Output the (x, y) coordinate of the center of the cell containing the given text.  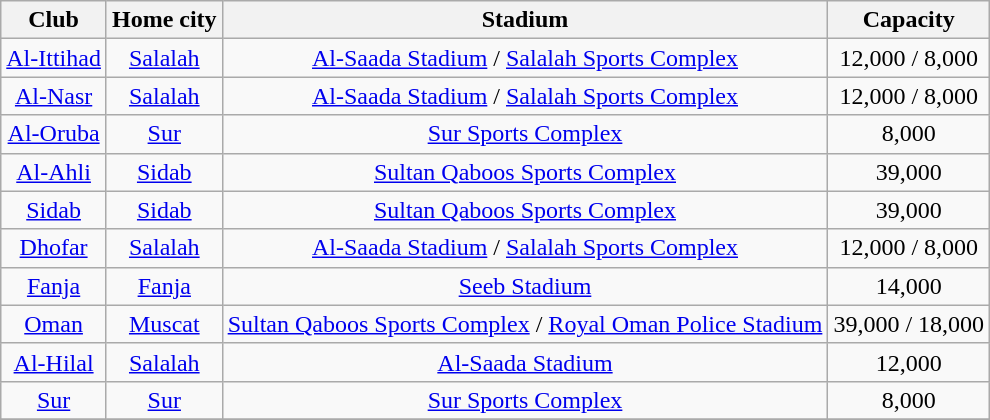
Al-Nasr (54, 96)
12,000 (909, 362)
Al-Ittihad (54, 58)
14,000 (909, 286)
Dhofar (54, 248)
Al-Saada Stadium (525, 362)
Capacity (909, 20)
Muscat (164, 324)
Club (54, 20)
Seeb Stadium (525, 286)
Oman (54, 324)
Al-Hilal (54, 362)
Sultan Qaboos Sports Complex / Royal Oman Police Stadium (525, 324)
Al-Oruba (54, 134)
39,000 / 18,000 (909, 324)
Home city (164, 20)
Stadium (525, 20)
Al-Ahli (54, 172)
